Extract the (X, Y) coordinate from the center of the cell holding the provided text.  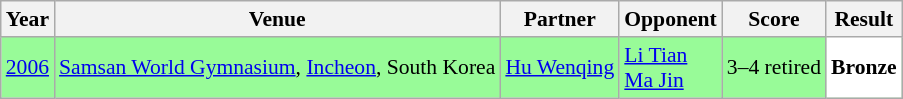
Hu Wenqing (560, 68)
Bronze (864, 68)
Result (864, 19)
Samsan World Gymnasium, Incheon, South Korea (277, 68)
Partner (560, 19)
Score (774, 19)
Year (28, 19)
Opponent (670, 19)
Venue (277, 19)
2006 (28, 68)
3–4 retired (774, 68)
Li Tian Ma Jin (670, 68)
